Output the (X, Y) coordinate of the center of the cell containing the given text.  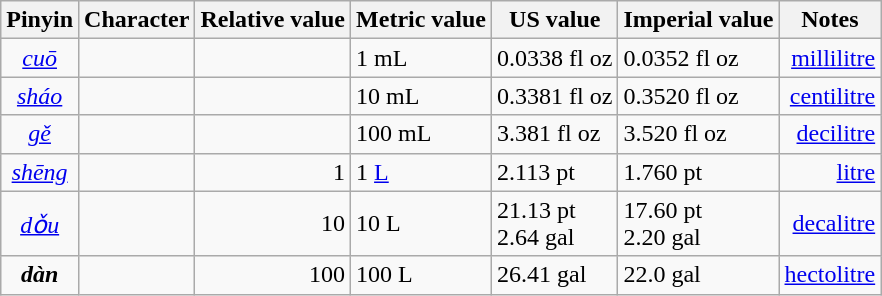
shēng (40, 172)
2.113 pt (555, 172)
Relative value (273, 20)
3.520 fl oz (698, 134)
10 L (422, 224)
0.0338 fl oz (555, 58)
centilitre (830, 96)
Imperial value (698, 20)
gě (40, 134)
dàn (40, 275)
100 mL (422, 134)
US value (555, 20)
decalitre (830, 224)
0.3381 fl oz (555, 96)
100 (273, 275)
millilitre (830, 58)
1.760 pt (698, 172)
Notes (830, 20)
Pinyin (40, 20)
Metric value (422, 20)
21.13 pt2.64 gal (555, 224)
17.60 pt2.20 gal (698, 224)
dǒu (40, 224)
hectolitre (830, 275)
22.0 gal (698, 275)
26.41 gal (555, 275)
cuō (40, 58)
100 L (422, 275)
1 L (422, 172)
litre (830, 172)
Character (137, 20)
0.0352 fl oz (698, 58)
1 (273, 172)
0.3520 fl oz (698, 96)
sháo (40, 96)
1 mL (422, 58)
decilitre (830, 134)
10 (273, 224)
3.381 fl oz (555, 134)
10 mL (422, 96)
